Provide the [X, Y] coordinate of the cell's center where the given text is located.  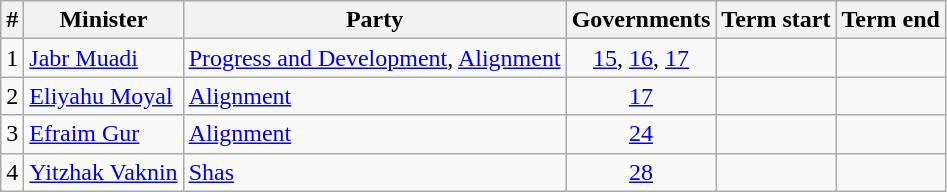
Progress and Development, Alignment [374, 58]
17 [641, 96]
Efraim Gur [104, 134]
Yitzhak Vaknin [104, 172]
Term end [891, 20]
Eliyahu Moyal [104, 96]
# [12, 20]
Jabr Muadi [104, 58]
Shas [374, 172]
1 [12, 58]
15, 16, 17 [641, 58]
24 [641, 134]
Party [374, 20]
Minister [104, 20]
Term start [776, 20]
2 [12, 96]
4 [12, 172]
Governments [641, 20]
28 [641, 172]
3 [12, 134]
